Locate the cell with the specified text and output its (x, y) center coordinate. 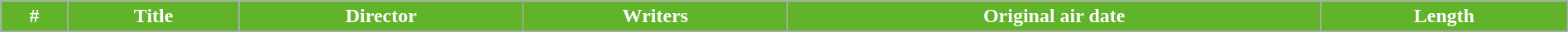
Title (154, 16)
Original air date (1054, 16)
Writers (655, 16)
Director (380, 16)
Length (1444, 16)
# (35, 16)
